From the cell containing the given text, extract its center point as (X, Y) coordinate. 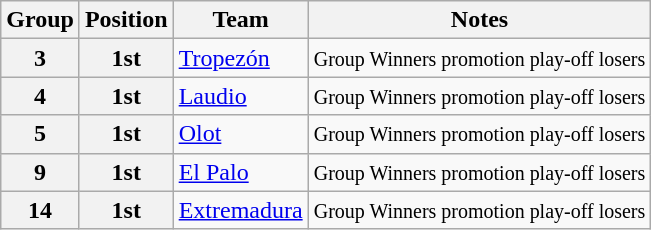
Position (126, 20)
4 (40, 96)
Extremadura (240, 210)
3 (40, 58)
Tropezón (240, 58)
9 (40, 172)
Laudio (240, 96)
El Palo (240, 172)
14 (40, 210)
Group (40, 20)
Olot (240, 134)
Team (240, 20)
5 (40, 134)
Notes (480, 20)
